Capture the cell that displays the provided text and extract its (X, Y) central coordinate. 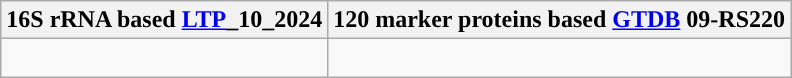
120 marker proteins based GTDB 09-RS220 (560, 20)
16S rRNA based LTP_10_2024 (164, 20)
